Capture the cell that displays the provided text and extract its (x, y) central coordinate. 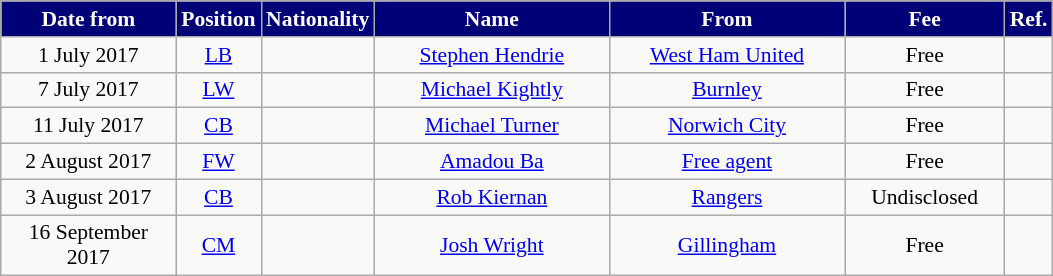
Rob Kiernan (492, 197)
7 July 2017 (88, 90)
11 July 2017 (88, 126)
LW (218, 90)
16 September 2017 (88, 246)
Gillingham (726, 246)
Fee (925, 19)
Stephen Hendrie (492, 55)
Nationality (318, 19)
Burnley (726, 90)
LB (218, 55)
From (726, 19)
Josh Wright (492, 246)
2 August 2017 (88, 162)
Rangers (726, 197)
3 August 2017 (88, 197)
Undisclosed (925, 197)
West Ham United (726, 55)
1 July 2017 (88, 55)
Position (218, 19)
Michael Kightly (492, 90)
Free agent (726, 162)
FW (218, 162)
Amadou Ba (492, 162)
Michael Turner (492, 126)
Norwich City (726, 126)
Name (492, 19)
Date from (88, 19)
Ref. (1029, 19)
CM (218, 246)
